Search for the cell housing the specified text and yield its (x, y) center coordinate. 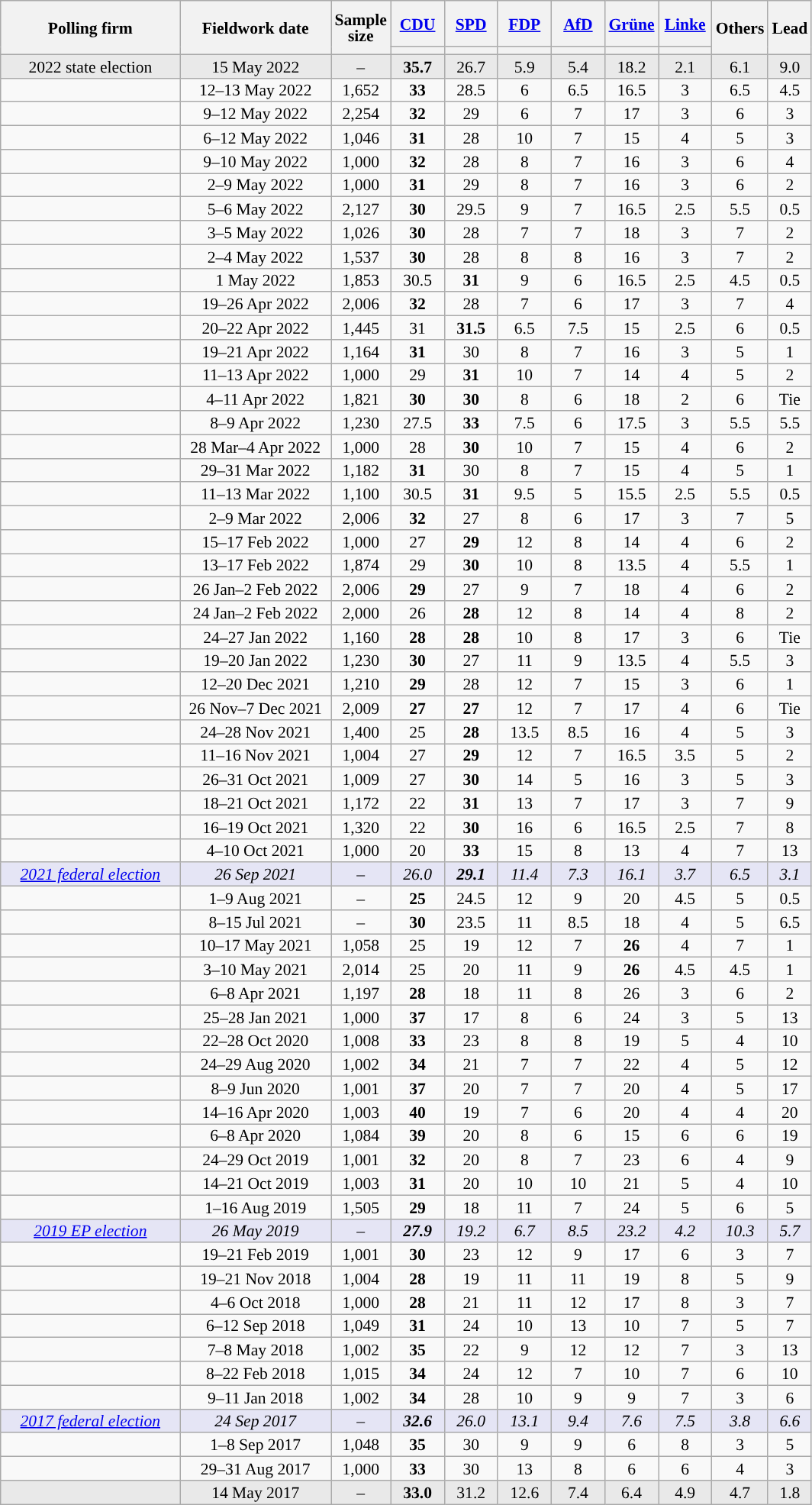
1,197 (361, 993)
9–11 Jan 2018 (256, 1397)
Fieldwork date (256, 27)
2,000 (361, 612)
1,172 (361, 803)
19–21 Apr 2022 (256, 351)
27.9 (417, 1231)
4–10 Oct 2021 (256, 851)
1,046 (361, 137)
2–9 Mar 2022 (256, 518)
26–31 Oct 2021 (256, 779)
35.7 (417, 66)
9–12 May 2022 (256, 115)
1,049 (361, 1326)
1,652 (361, 90)
AfD (578, 24)
19–26 Apr 2022 (256, 304)
1,320 (361, 826)
Polling firm (90, 27)
26 May 2019 (256, 1231)
13–17 Feb 2022 (256, 565)
Grüne (631, 24)
6.7 (524, 1231)
2.1 (685, 66)
CDU (417, 24)
Lead (789, 27)
1,160 (361, 637)
8–9 Jun 2020 (256, 1089)
1,537 (361, 257)
11–16 Nov 2021 (256, 756)
2022 state election (90, 66)
1.8 (789, 1492)
8–22 Feb 2018 (256, 1373)
40 (417, 1112)
6–12 May 2022 (256, 137)
6–12 Sep 2018 (256, 1326)
1,048 (361, 1445)
2021 federal election (90, 875)
28 Mar–4 Apr 2022 (256, 446)
3–5 May 2022 (256, 232)
5.4 (578, 66)
7.4 (578, 1492)
9.4 (578, 1420)
1,821 (361, 399)
1,505 (361, 1206)
3.1 (789, 875)
7–8 May 2018 (256, 1350)
23.5 (471, 922)
6.1 (740, 66)
15.5 (631, 495)
16–19 Oct 2021 (256, 826)
1,182 (361, 470)
7.6 (631, 1420)
19–21 Feb 2019 (256, 1255)
11–13 Apr 2022 (256, 376)
16.1 (631, 875)
1,874 (361, 565)
12–20 Dec 2021 (256, 684)
27.5 (417, 423)
Samplesize (361, 27)
1,445 (361, 328)
23.2 (631, 1231)
5–6 May 2022 (256, 209)
18–21 Oct 2021 (256, 803)
5.9 (524, 66)
5.7 (789, 1231)
12.6 (524, 1492)
SPD (471, 24)
1 May 2022 (256, 279)
11–13 Mar 2022 (256, 495)
19–20 Jan 2022 (256, 660)
24–28 Nov 2021 (256, 732)
26 Sep 2021 (256, 875)
1,009 (361, 779)
1,853 (361, 279)
10–17 May 2021 (256, 945)
29.1 (471, 875)
12–13 May 2022 (256, 90)
4–6 Oct 2018 (256, 1303)
1,100 (361, 495)
25–28 Jan 2021 (256, 1017)
24–29 Oct 2019 (256, 1159)
9–10 May 2022 (256, 162)
26.7 (471, 66)
26 Jan–2 Feb 2022 (256, 589)
2017 federal election (90, 1420)
4–11 Apr 2022 (256, 399)
6–8 Apr 2020 (256, 1136)
24 Jan–2 Feb 2022 (256, 612)
10.3 (740, 1231)
3.5 (685, 756)
1,210 (361, 684)
39 (417, 1136)
1,026 (361, 232)
2,009 (361, 709)
31.5 (471, 328)
2,254 (361, 115)
8–15 Jul 2021 (256, 922)
1,008 (361, 1040)
14–16 Apr 2020 (256, 1112)
1,084 (361, 1136)
1,058 (361, 945)
18.2 (631, 66)
3.8 (740, 1420)
24 Sep 2017 (256, 1420)
17.5 (631, 423)
1,164 (361, 351)
2019 EP election (90, 1231)
19.2 (471, 1231)
2,014 (361, 970)
1–16 Aug 2019 (256, 1206)
1–9 Aug 2021 (256, 898)
14 May 2017 (256, 1492)
26 Nov–7 Dec 2021 (256, 709)
1–8 Sep 2017 (256, 1445)
29–31 Aug 2017 (256, 1469)
20–22 Apr 2022 (256, 328)
8–9 Apr 2022 (256, 423)
1,400 (361, 732)
6–8 Apr 2021 (256, 993)
15 May 2022 (256, 66)
2–4 May 2022 (256, 257)
3.7 (685, 875)
15–17 Feb 2022 (256, 542)
4.9 (685, 1492)
Linke (685, 24)
Others (740, 27)
7.3 (578, 875)
4.2 (685, 1231)
13.1 (524, 1420)
11.4 (524, 875)
33.0 (417, 1492)
6.4 (631, 1492)
2,127 (361, 209)
29–31 Mar 2022 (256, 470)
9.0 (789, 66)
31.2 (471, 1492)
4.7 (740, 1492)
2–9 May 2022 (256, 185)
22–28 Oct 2020 (256, 1040)
6.6 (789, 1420)
24–27 Jan 2022 (256, 637)
19–21 Nov 2018 (256, 1278)
FDP (524, 24)
24–29 Aug 2020 (256, 1064)
32.6 (417, 1420)
24.5 (471, 898)
29.5 (471, 209)
14–21 Oct 2019 (256, 1184)
1,015 (361, 1373)
9.5 (524, 495)
28.5 (471, 90)
3–10 May 2021 (256, 970)
